For the text-containing cell, return its midpoint in [X, Y] coordinate format. 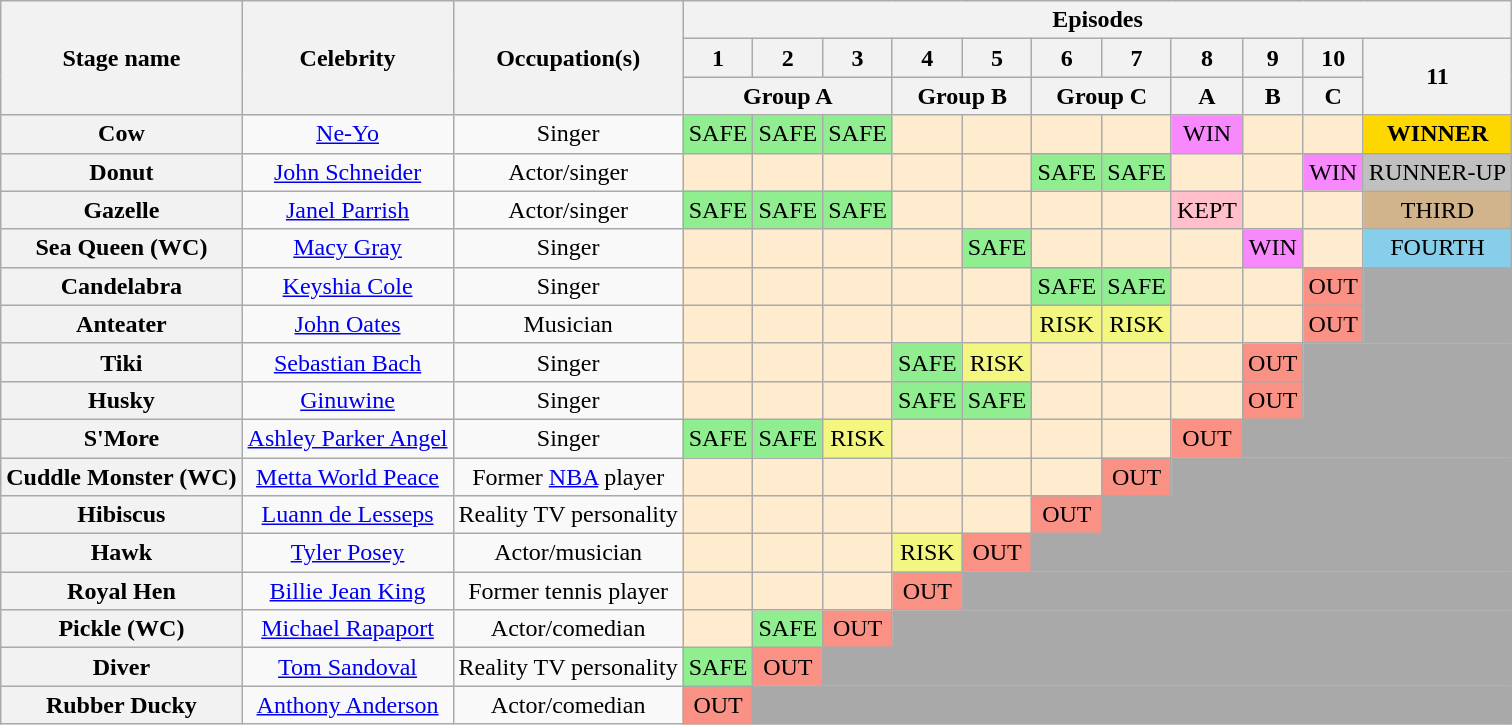
Royal Hen [122, 591]
Metta World Peace [348, 477]
8 [1206, 58]
Gazelle [122, 210]
Sea Queen (WC) [122, 248]
9 [1273, 58]
Tom Sandoval [348, 667]
3 [858, 58]
KEPT [1206, 210]
Hibiscus [122, 515]
Candelabra [122, 286]
Musician [568, 324]
Group B [962, 96]
Ashley Parker Angel [348, 438]
S'More [122, 438]
Diver [122, 667]
Luann de Lesseps [348, 515]
THIRD [1437, 210]
Anthony Anderson [348, 705]
Ginuwine [348, 400]
4 [927, 58]
Group A [788, 96]
Tiki [122, 362]
6 [1067, 58]
WINNER [1437, 134]
B [1273, 96]
2 [788, 58]
John Oates [348, 324]
1 [718, 58]
Janel Parrish [348, 210]
Husky [122, 400]
RUNNER-UP [1437, 172]
Ne-Yo [348, 134]
Billie Jean King [348, 591]
John Schneider [348, 172]
FOURTH [1437, 248]
Stage name [122, 58]
7 [1137, 58]
Keyshia Cole [348, 286]
Former NBA player [568, 477]
Macy Gray [348, 248]
Anteater [122, 324]
Former tennis player [568, 591]
Pickle (WC) [122, 629]
Hawk [122, 553]
5 [997, 58]
11 [1437, 77]
Tyler Posey [348, 553]
Cow [122, 134]
Celebrity [348, 58]
Occupation(s) [568, 58]
C [1333, 96]
Actor/musician [568, 553]
Michael Rapaport [348, 629]
Donut [122, 172]
10 [1333, 58]
Episodes [1098, 20]
Cuddle Monster (WC) [122, 477]
Sebastian Bach [348, 362]
Rubber Ducky [122, 705]
A [1206, 96]
Group C [1102, 96]
